From the cell containing the given text, extract its center point as (X, Y) coordinate. 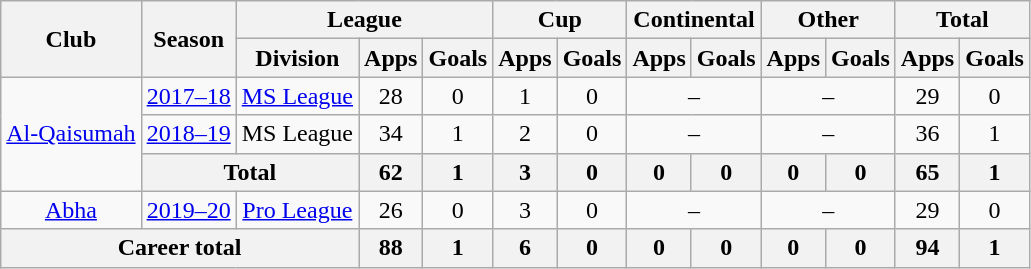
2017–18 (188, 96)
65 (927, 172)
36 (927, 134)
26 (391, 210)
Abha (71, 210)
94 (927, 248)
34 (391, 134)
62 (391, 172)
2019–20 (188, 210)
Al-Qaisumah (71, 134)
2018–19 (188, 134)
Cup (560, 20)
Career total (180, 248)
6 (525, 248)
Pro League (297, 210)
28 (391, 96)
Division (297, 58)
League (364, 20)
88 (391, 248)
Club (71, 39)
2 (525, 134)
Other (828, 20)
Season (188, 39)
Continental (694, 20)
